Capture the cell that displays the provided text and extract its (x, y) central coordinate. 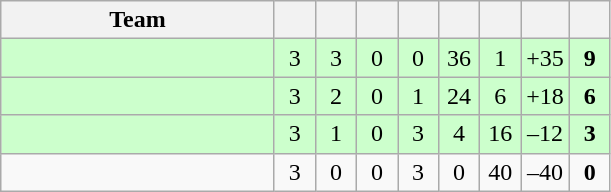
+35 (546, 58)
36 (460, 58)
9 (590, 58)
16 (500, 134)
2 (336, 96)
Team (138, 20)
+18 (546, 96)
–12 (546, 134)
40 (500, 172)
24 (460, 96)
4 (460, 134)
–40 (546, 172)
